Output the (X, Y) coordinate of the center of the cell containing the given text.  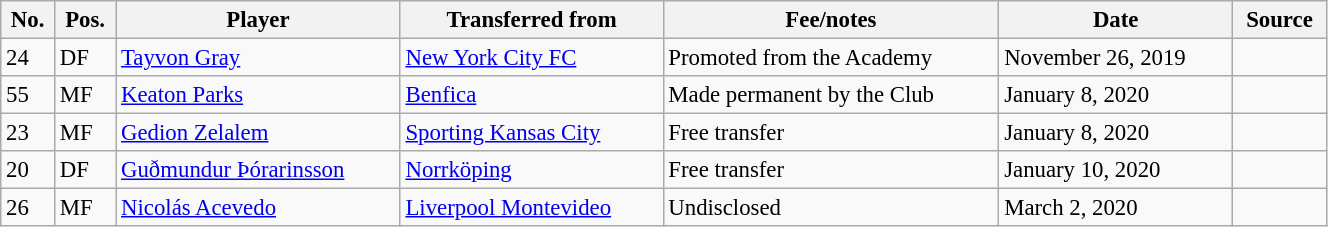
No. (28, 20)
Nicolás Acevedo (258, 208)
Fee/notes (831, 20)
Keaton Parks (258, 95)
26 (28, 208)
Tayvon Gray (258, 58)
Pos. (84, 20)
24 (28, 58)
Sporting Kansas City (532, 133)
Source (1279, 20)
Transferred from (532, 20)
Gedion Zelalem (258, 133)
New York City FC (532, 58)
Player (258, 20)
20 (28, 170)
Made permanent by the Club (831, 95)
November 26, 2019 (1116, 58)
Benfica (532, 95)
Date (1116, 20)
March 2, 2020 (1116, 208)
Promoted from the Academy (831, 58)
Undisclosed (831, 208)
Liverpool Montevideo (532, 208)
23 (28, 133)
Guðmundur Þórarinsson (258, 170)
January 10, 2020 (1116, 170)
55 (28, 95)
Norrköping (532, 170)
